From the cell containing the given text, extract its center point as (x, y) coordinate. 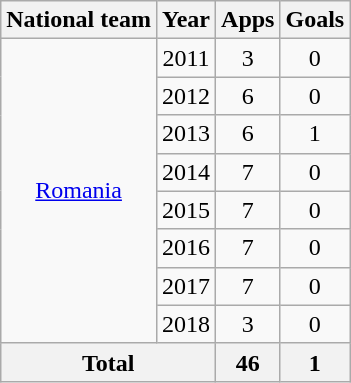
2017 (186, 286)
Year (186, 20)
2011 (186, 58)
2018 (186, 324)
2013 (186, 134)
46 (248, 362)
Apps (248, 20)
Goals (315, 20)
2015 (186, 210)
Total (108, 362)
Romania (79, 191)
2012 (186, 96)
2014 (186, 172)
National team (79, 20)
2016 (186, 248)
